Identify which cell holds the provided text, then report its (x, y) central coordinate. 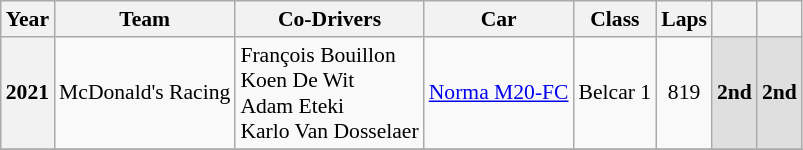
819 (684, 93)
Year (28, 19)
Co-Drivers (329, 19)
McDonald's Racing (144, 93)
Team (144, 19)
Belcar 1 (616, 93)
Laps (684, 19)
2021 (28, 93)
Car (499, 19)
Class (616, 19)
François Bouillon Koen De Wit Adam Eteki Karlo Van Dosselaer (329, 93)
Norma M20-FC (499, 93)
